Output the [X, Y] coordinate of the center of the cell containing the given text.  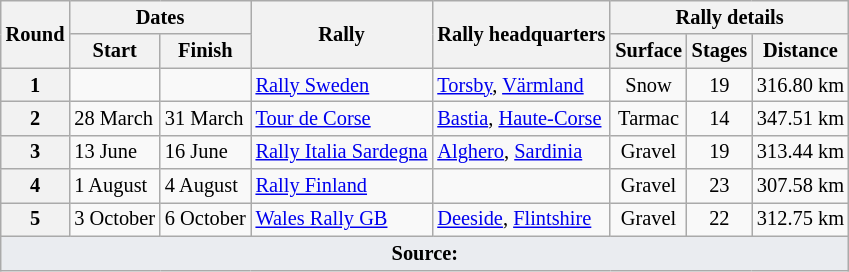
Torsby, Värmland [521, 85]
Alghero, Sardinia [521, 152]
31 March [206, 118]
Rally [342, 34]
312.75 km [800, 219]
Stages [720, 51]
Rally details [730, 17]
Surface [648, 51]
347.51 km [800, 118]
316.80 km [800, 85]
Wales Rally GB [342, 219]
3 [36, 152]
1 August [114, 186]
4 August [206, 186]
3 October [114, 219]
Round [36, 34]
Finish [206, 51]
4 [36, 186]
22 [720, 219]
6 October [206, 219]
28 March [114, 118]
1 [36, 85]
Tour de Corse [342, 118]
Rally Finland [342, 186]
Deeside, Flintshire [521, 219]
Dates [160, 17]
14 [720, 118]
Source: [425, 253]
Bastia, Haute-Corse [521, 118]
5 [36, 219]
23 [720, 186]
313.44 km [800, 152]
16 June [206, 152]
Distance [800, 51]
Rally Italia Sardegna [342, 152]
Start [114, 51]
2 [36, 118]
13 June [114, 152]
307.58 km [800, 186]
Snow [648, 85]
Tarmac [648, 118]
Rally Sweden [342, 85]
Rally headquarters [521, 34]
